Pinpoint the cell where the given text exists, returning its (X, Y) midpoint coordinate. 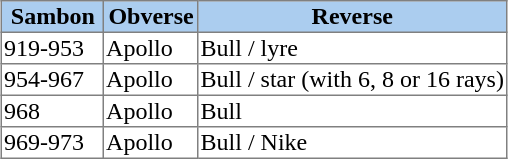
969-973 (53, 143)
968 (53, 111)
Bull (352, 111)
919-953 (53, 48)
Obverse (151, 17)
Bull / lyre (352, 48)
Bull / star (with 6, 8 or 16 rays) (352, 80)
Reverse (352, 17)
Bull / Nike (352, 143)
954-967 (53, 80)
Sambon (53, 17)
